Provide the [x, y] coordinate of the cell's center where the given text is located.  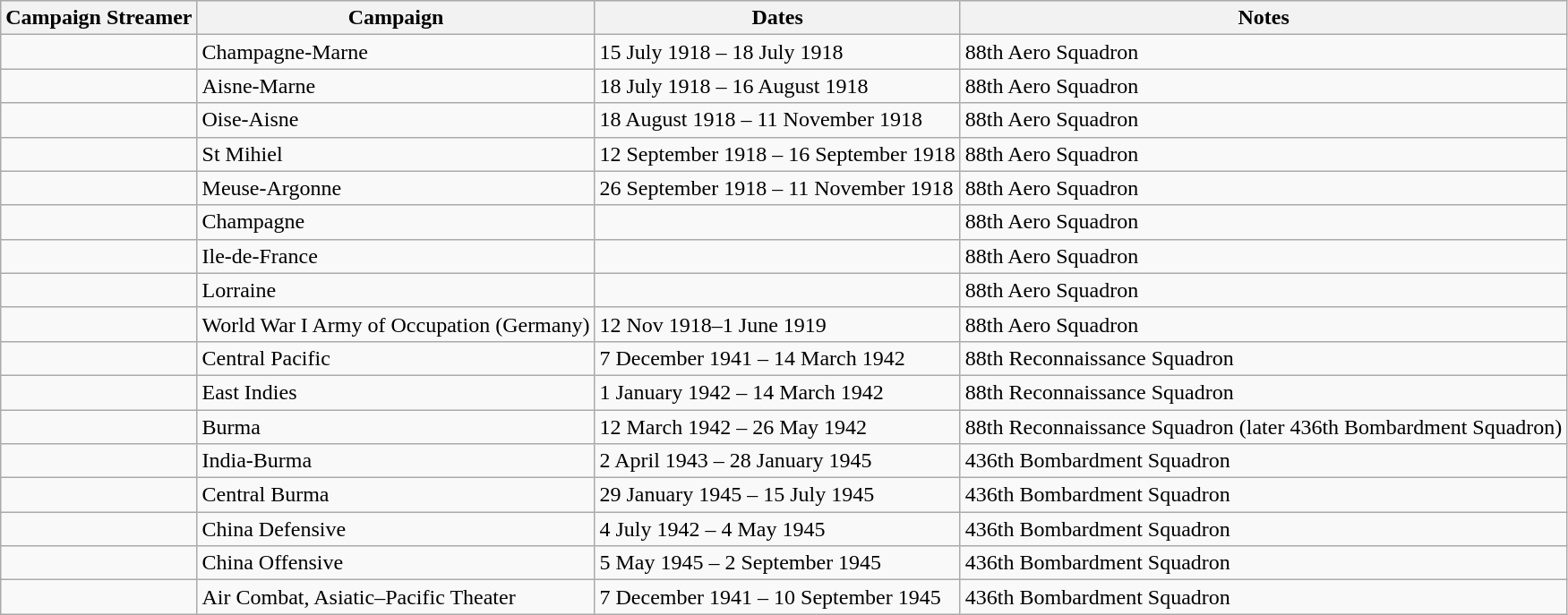
Oise-Aisne [396, 120]
4 July 1942 – 4 May 1945 [777, 529]
12 March 1942 – 26 May 1942 [777, 427]
Notes [1264, 18]
Champagne-Marne [396, 52]
12 September 1918 – 16 September 1918 [777, 154]
88th Reconnaissance Squadron (later 436th Bombardment Squadron) [1264, 427]
Meuse-Argonne [396, 188]
26 September 1918 – 11 November 1918 [777, 188]
12 Nov 1918–1 June 1919 [777, 324]
15 July 1918 – 18 July 1918 [777, 52]
Central Pacific [396, 358]
7 December 1941 – 14 March 1942 [777, 358]
7 December 1941 – 10 September 1945 [777, 597]
18 August 1918 – 11 November 1918 [777, 120]
Champagne [396, 222]
Campaign Streamer [99, 18]
India-Burma [396, 461]
Air Combat, Asiatic–Pacific Theater [396, 597]
Campaign [396, 18]
China Offensive [396, 563]
St Mihiel [396, 154]
Lorraine [396, 290]
Dates [777, 18]
World War I Army of Occupation (Germany) [396, 324]
Central Burma [396, 495]
1 January 1942 – 14 March 1942 [777, 392]
Ile-de-France [396, 256]
China Defensive [396, 529]
Burma [396, 427]
East Indies [396, 392]
2 April 1943 – 28 January 1945 [777, 461]
5 May 1945 – 2 September 1945 [777, 563]
Aisne-Marne [396, 86]
18 July 1918 – 16 August 1918 [777, 86]
29 January 1945 – 15 July 1945 [777, 495]
